Detect which cell encompasses the target text, then output its (x, y) center coordinate. 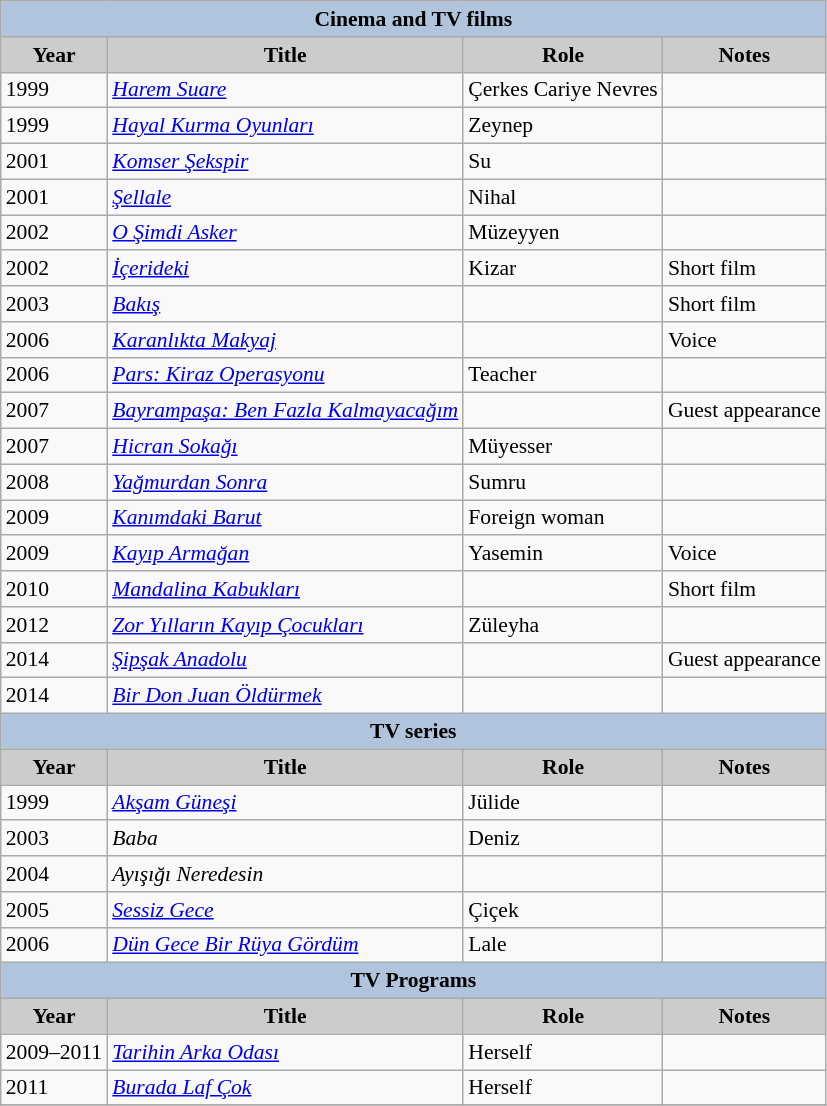
2008 (54, 482)
Yağmurdan Sonra (285, 482)
Komser Şekspir (285, 162)
Dün Gece Bir Rüya Gördüm (285, 945)
Müzeyyen (563, 233)
İçerideki (285, 269)
2005 (54, 910)
Teacher (563, 375)
Deniz (563, 839)
Çerkes Cariye Nevres (563, 90)
Lale (563, 945)
Su (563, 162)
Hicran Sokağı (285, 447)
2009–2011 (54, 1052)
Bir Don Juan Öldürmek (285, 696)
Cinema and TV films (414, 19)
Burada Laf Çok (285, 1088)
Zeynep (563, 126)
Sessiz Gece (285, 910)
TV Programs (414, 981)
Çiçek (563, 910)
Baba (285, 839)
Züleyha (563, 625)
Şipşak Anadolu (285, 660)
Kanımdaki Barut (285, 518)
2004 (54, 874)
Bayrampaşa: Ben Fazla Kalmayacağım (285, 411)
Zor Yılların Kayıp Çocukları (285, 625)
2011 (54, 1088)
Ayışığı Neredesin (285, 874)
Nihal (563, 197)
Şellale (285, 197)
Yasemin (563, 554)
2012 (54, 625)
Bakış (285, 304)
Tarihin Arka Odası (285, 1052)
Foreign woman (563, 518)
2010 (54, 589)
TV series (414, 732)
Pars: Kiraz Operasyonu (285, 375)
Kayıp Armağan (285, 554)
Harem Suare (285, 90)
Müyesser (563, 447)
Akşam Güneşi (285, 803)
O Şimdi Asker (285, 233)
Jülide (563, 803)
Sumru (563, 482)
Hayal Kurma Oyunları (285, 126)
Kizar (563, 269)
Mandalina Kabukları (285, 589)
Karanlıkta Makyaj (285, 340)
